Detect which cell encompasses the target text, then output its (X, Y) center coordinate. 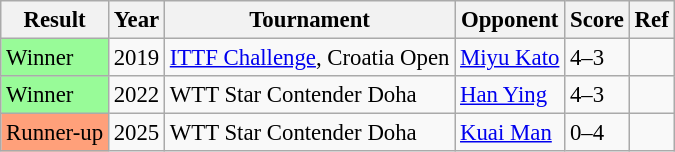
Kuai Man (510, 133)
Opponent (510, 20)
0–4 (598, 133)
2025 (136, 133)
2019 (136, 58)
ITTF Challenge, Croatia Open (309, 58)
Tournament (309, 20)
Runner-up (55, 133)
2022 (136, 95)
Year (136, 20)
Miyu Kato (510, 58)
Ref (652, 20)
Han Ying (510, 95)
Score (598, 20)
Result (55, 20)
